Find where the given text appears and provide that cell's center as [X, Y] coordinate. 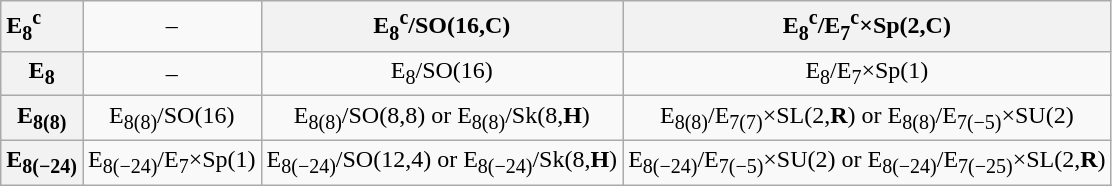
E8c/SO(16,C) [442, 26]
E8 [42, 74]
E8(8)/SO(16) [172, 118]
E8c/E7c×Sp(2,C) [867, 26]
E8c [42, 26]
E8(−24)/SO(12,4) or E8(−24)/Sk(8,H) [442, 162]
E8(−24) [42, 162]
E8/E7×Sp(1) [867, 74]
E8(8)/E7(7)×SL(2,R) or E8(8)/E7(−5)×SU(2) [867, 118]
E8(−24)/E7×Sp(1) [172, 162]
E8(−24)/E7(−5)×SU(2) or E8(−24)/E7(−25)×SL(2,R) [867, 162]
E8/SO(16) [442, 74]
E8(8) [42, 118]
E8(8)/SO(8,8) or E8(8)/Sk(8,H) [442, 118]
